Search for the cell housing the specified text and yield its [x, y] center coordinate. 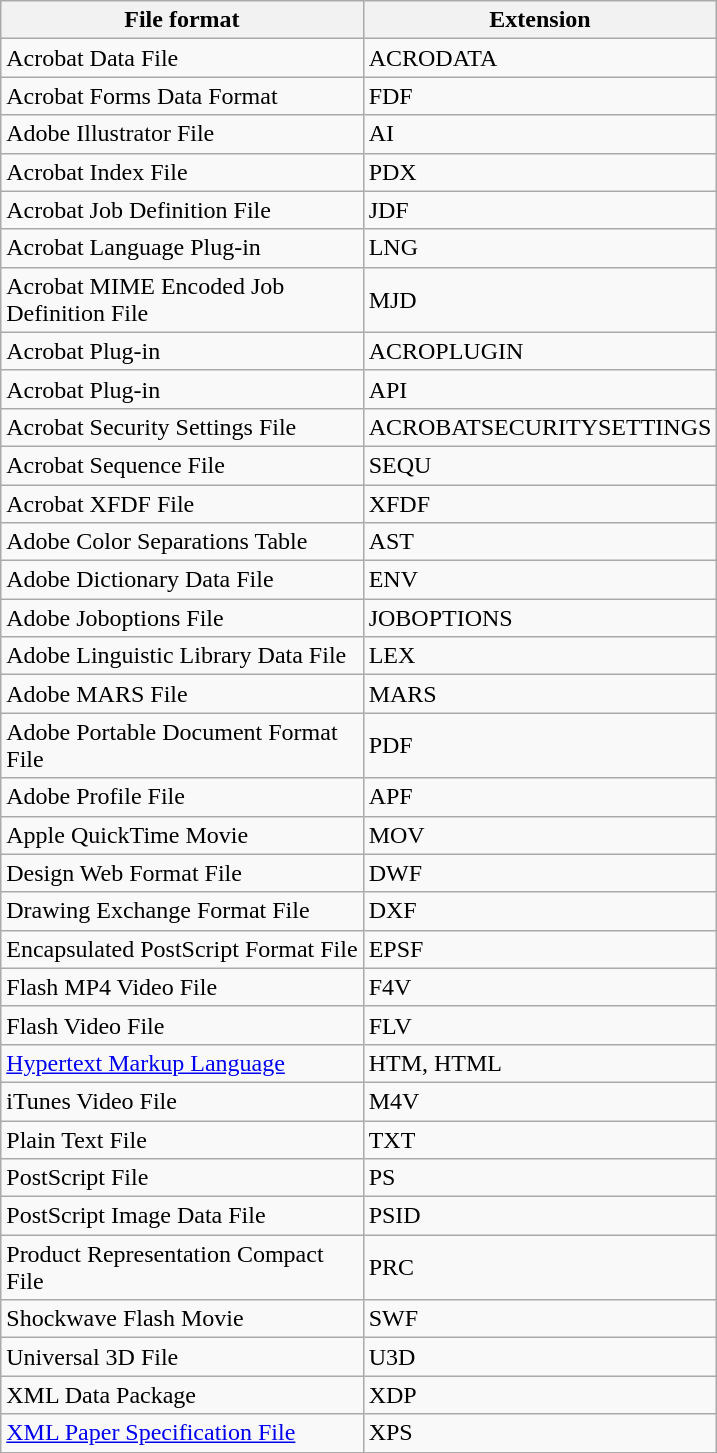
AST [540, 542]
Design Web Format File [182, 873]
XML Paper Specification File [182, 1433]
Universal 3D File [182, 1357]
Acrobat Index File [182, 172]
PostScript File [182, 1178]
Acrobat Forms Data Format [182, 96]
Flash Video File [182, 1025]
DWF [540, 873]
LNG [540, 248]
ENV [540, 580]
ACRODATA [540, 58]
Encapsulated PostScript Format File [182, 949]
Adobe Linguistic Library Data File [182, 656]
PDX [540, 172]
LEX [540, 656]
JDF [540, 210]
PDF [540, 746]
Plain Text File [182, 1139]
Adobe MARS File [182, 694]
Adobe Joboptions File [182, 618]
Acrobat Security Settings File [182, 427]
U3D [540, 1357]
TXT [540, 1139]
Drawing Exchange Format File [182, 911]
Acrobat Data File [182, 58]
AI [540, 134]
Adobe Color Separations Table [182, 542]
Extension [540, 20]
PRC [540, 1268]
SWF [540, 1319]
ACROBATSECURITYSETTINGS [540, 427]
Acrobat Job Definition File [182, 210]
Product Representation CompactFile [182, 1268]
MOV [540, 835]
Adobe Profile File [182, 797]
APF [540, 797]
File format [182, 20]
PSID [540, 1216]
iTunes Video File [182, 1101]
XML Data Package [182, 1395]
Acrobat Language Plug-in [182, 248]
HTM, HTML [540, 1063]
MARS [540, 694]
Acrobat XFDF File [182, 503]
FLV [540, 1025]
M4V [540, 1101]
Adobe Portable Document FormatFile [182, 746]
PS [540, 1178]
API [540, 389]
ACROPLUGIN [540, 351]
Flash MP4 Video File [182, 987]
PostScript Image Data File [182, 1216]
Adobe Dictionary Data File [182, 580]
XPS [540, 1433]
XDP [540, 1395]
Adobe Illustrator File [182, 134]
F4V [540, 987]
Acrobat Sequence File [182, 465]
Acrobat MIME Encoded JobDefinition File [182, 300]
MJD [540, 300]
DXF [540, 911]
XFDF [540, 503]
EPSF [540, 949]
JOBOPTIONS [540, 618]
Shockwave Flash Movie [182, 1319]
SEQU [540, 465]
Apple QuickTime Movie [182, 835]
Hypertext Markup Language [182, 1063]
FDF [540, 96]
